Locate the cell with the specified text and output its [x, y] center coordinate. 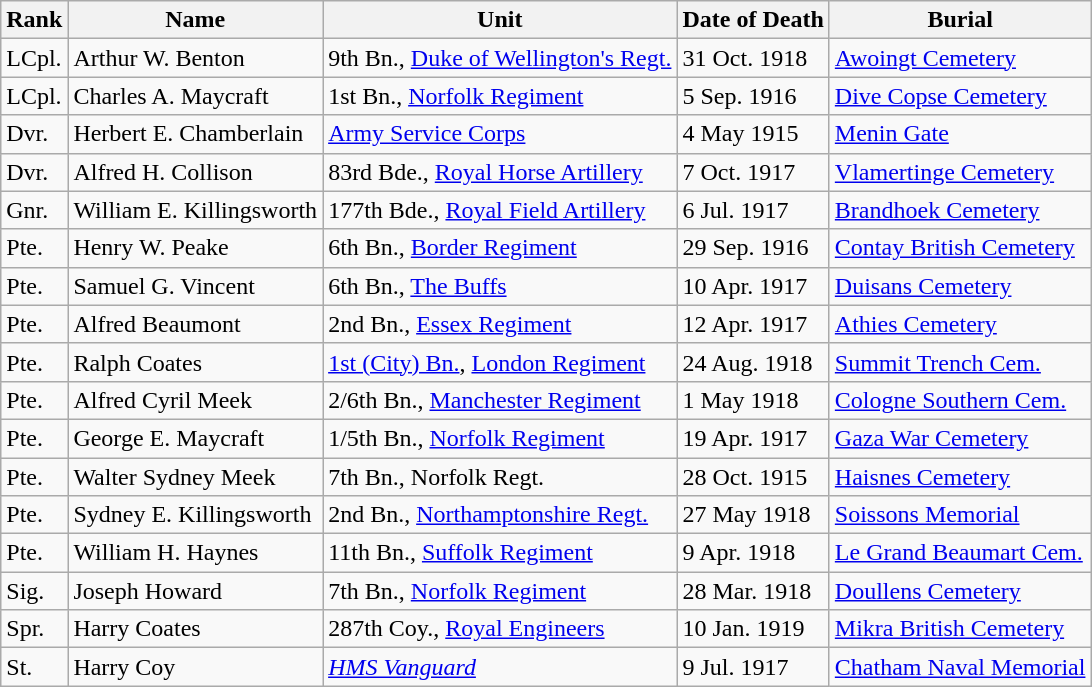
Duisans Cemetery [960, 286]
Gaza War Cemetery [960, 438]
24 Aug. 1918 [753, 362]
27 May 1918 [753, 515]
William H. Haynes [196, 553]
Date of Death [753, 20]
St. [34, 667]
7th Bn., Norfolk Regiment [500, 591]
7th Bn., Norfolk Regt. [500, 477]
2nd Bn., Essex Regiment [500, 324]
Alfred H. Collison [196, 172]
Menin Gate [960, 134]
Harry Coates [196, 629]
Doullens Cemetery [960, 591]
1st Bn., Norfolk Regiment [500, 96]
HMS Vanguard [500, 667]
83rd Bde., Royal Horse Artillery [500, 172]
10 Apr. 1917 [753, 286]
Spr. [34, 629]
2/6th Bn., Manchester Regiment [500, 400]
Brandhoek Cemetery [960, 210]
5 Sep. 1916 [753, 96]
Charles A. Maycraft [196, 96]
George E. Maycraft [196, 438]
Soissons Memorial [960, 515]
28 Oct. 1915 [753, 477]
6th Bn., The Buffs [500, 286]
9 Apr. 1918 [753, 553]
William E. Killingsworth [196, 210]
Awoingt Cemetery [960, 58]
Alfred Beaumont [196, 324]
19 Apr. 1917 [753, 438]
Joseph Howard [196, 591]
9th Bn., Duke of Wellington's Regt. [500, 58]
11th Bn., Suffolk Regiment [500, 553]
Le Grand Beaumart Cem. [960, 553]
Ralph Coates [196, 362]
12 Apr. 1917 [753, 324]
Vlamertinge Cemetery [960, 172]
1/5th Bn., Norfolk Regiment [500, 438]
Contay British Cemetery [960, 248]
Walter Sydney Meek [196, 477]
Sydney E. Killingsworth [196, 515]
Name [196, 20]
Henry W. Peake [196, 248]
Chatham Naval Memorial [960, 667]
Haisnes Cemetery [960, 477]
4 May 1915 [753, 134]
Sig. [34, 591]
Alfred Cyril Meek [196, 400]
Harry Coy [196, 667]
28 Mar. 1918 [753, 591]
Herbert E. Chamberlain [196, 134]
1st (City) Bn., London Regiment [500, 362]
7 Oct. 1917 [753, 172]
Gnr. [34, 210]
Athies Cemetery [960, 324]
Burial [960, 20]
Mikra British Cemetery [960, 629]
2nd Bn., Northamptonshire Regt. [500, 515]
287th Coy., Royal Engineers [500, 629]
1 May 1918 [753, 400]
Unit [500, 20]
9 Jul. 1917 [753, 667]
177th Bde., Royal Field Artillery [500, 210]
Cologne Southern Cem. [960, 400]
6 Jul. 1917 [753, 210]
Summit Trench Cem. [960, 362]
Army Service Corps [500, 134]
Arthur W. Benton [196, 58]
29 Sep. 1916 [753, 248]
Samuel G. Vincent [196, 286]
10 Jan. 1919 [753, 629]
6th Bn., Border Regiment [500, 248]
Rank [34, 20]
Dive Copse Cemetery [960, 96]
31 Oct. 1918 [753, 58]
